Output the (X, Y) coordinate of the center of the cell containing the given text.  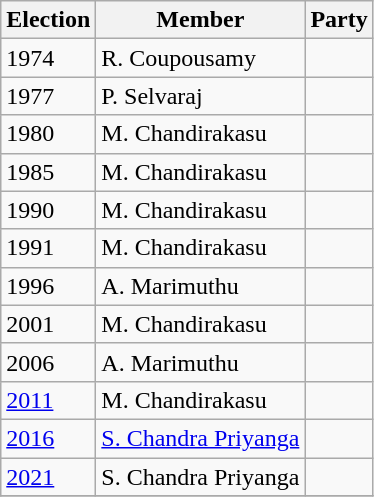
Member (200, 20)
2021 (48, 477)
Election (48, 20)
P. Selvaraj (200, 96)
2001 (48, 324)
1985 (48, 172)
R. Coupousamy (200, 58)
1990 (48, 210)
1996 (48, 286)
2016 (48, 438)
Party (339, 20)
2006 (48, 362)
2011 (48, 400)
1991 (48, 248)
1980 (48, 134)
1977 (48, 96)
1974 (48, 58)
